Detect which cell encompasses the target text, then output its [x, y] center coordinate. 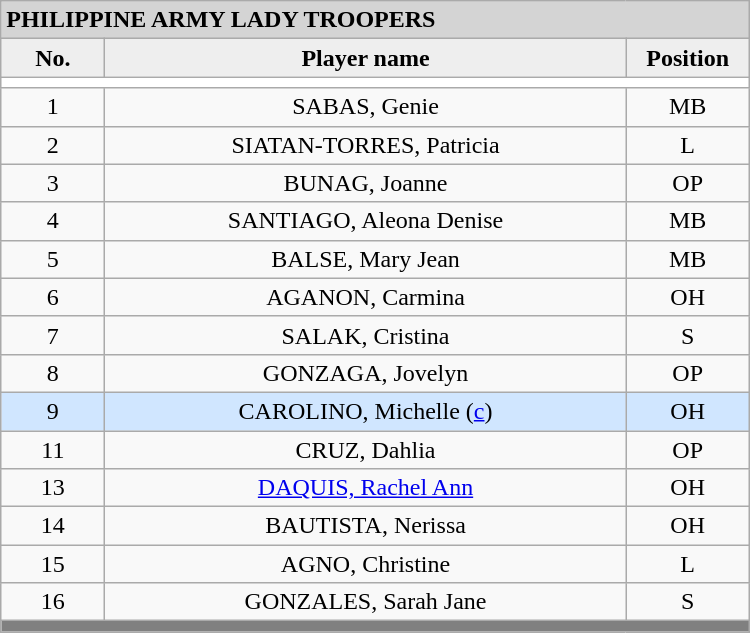
No. [53, 58]
16 [53, 602]
BAUTISTA, Nerissa [366, 526]
13 [53, 488]
4 [53, 221]
BUNAG, Joanne [366, 183]
CAROLINO, Michelle (c) [366, 411]
Position [688, 58]
SALAK, Cristina [366, 335]
Player name [366, 58]
7 [53, 335]
5 [53, 259]
CRUZ, Dahlia [366, 449]
6 [53, 297]
AGANON, Carmina [366, 297]
11 [53, 449]
15 [53, 564]
9 [53, 411]
GONZALES, Sarah Jane [366, 602]
DAQUIS, Rachel Ann [366, 488]
GONZAGA, Jovelyn [366, 373]
BALSE, Mary Jean [366, 259]
SANTIAGO, Aleona Denise [366, 221]
2 [53, 145]
PHILIPPINE ARMY LADY TROOPERS [375, 20]
1 [53, 107]
SABAS, Genie [366, 107]
3 [53, 183]
8 [53, 373]
SIATAN-TORRES, Patricia [366, 145]
14 [53, 526]
AGNO, Christine [366, 564]
